Return the (x, y) coordinate for the center point of the cell that contains the specified text.  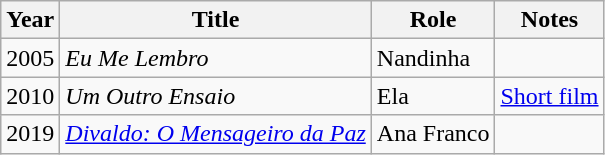
Ana Franco (433, 134)
Year (30, 20)
Eu Me Lembro (216, 58)
Title (216, 20)
2005 (30, 58)
Ela (433, 96)
Notes (550, 20)
Nandinha (433, 58)
Role (433, 20)
2010 (30, 96)
Short film (550, 96)
2019 (30, 134)
Um Outro Ensaio (216, 96)
Divaldo: O Mensageiro da Paz (216, 134)
